Capture the cell that displays the provided text and extract its [X, Y] central coordinate. 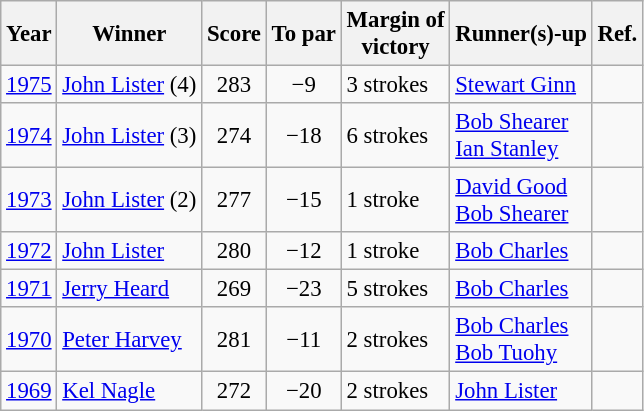
1974 [29, 136]
Bob Charles Bob Tuohy [521, 340]
−20 [304, 391]
John Lister (2) [130, 200]
269 [234, 289]
Stewart Ginn [521, 85]
−12 [304, 251]
281 [234, 340]
−18 [304, 136]
−23 [304, 289]
−15 [304, 200]
1971 [29, 289]
1969 [29, 391]
Year [29, 34]
Peter Harvey [130, 340]
280 [234, 251]
Kel Nagle [130, 391]
3 strokes [396, 85]
John Lister (4) [130, 85]
272 [234, 391]
1975 [29, 85]
Margin ofvictory [396, 34]
1973 [29, 200]
Ref. [617, 34]
1972 [29, 251]
John Lister (3) [130, 136]
−11 [304, 340]
277 [234, 200]
Jerry Heard [130, 289]
To par [304, 34]
1970 [29, 340]
6 strokes [396, 136]
Score [234, 34]
Winner [130, 34]
5 strokes [396, 289]
Runner(s)-up [521, 34]
−9 [304, 85]
David Good Bob Shearer [521, 200]
274 [234, 136]
283 [234, 85]
Bob Shearer Ian Stanley [521, 136]
